Capture the cell that displays the provided text and extract its [x, y] central coordinate. 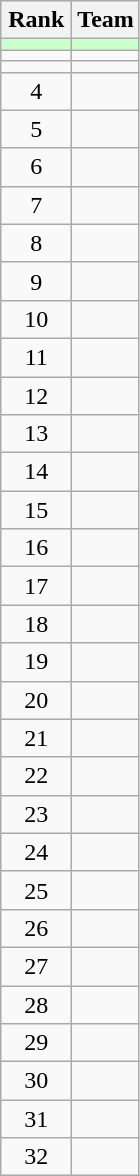
18 [36, 624]
19 [36, 662]
21 [36, 738]
4 [36, 91]
24 [36, 852]
17 [36, 586]
29 [36, 1043]
25 [36, 890]
22 [36, 776]
28 [36, 1005]
13 [36, 434]
30 [36, 1081]
8 [36, 243]
26 [36, 928]
14 [36, 472]
12 [36, 395]
16 [36, 548]
5 [36, 129]
Team [106, 20]
Rank [36, 20]
7 [36, 205]
31 [36, 1119]
9 [36, 281]
6 [36, 167]
11 [36, 357]
15 [36, 510]
23 [36, 814]
32 [36, 1157]
10 [36, 319]
27 [36, 966]
20 [36, 700]
